Capture the cell that displays the provided text and extract its (X, Y) central coordinate. 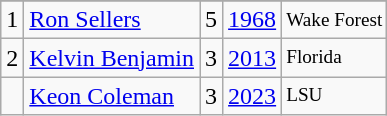
5 (212, 20)
2023 (252, 96)
Wake Forest (334, 20)
1 (12, 20)
Kelvin Benjamin (112, 58)
Keon Coleman (112, 96)
Florida (334, 58)
Ron Sellers (112, 20)
2013 (252, 58)
2 (12, 58)
LSU (334, 96)
1968 (252, 20)
